For the text-containing cell, return its midpoint in [x, y] coordinate format. 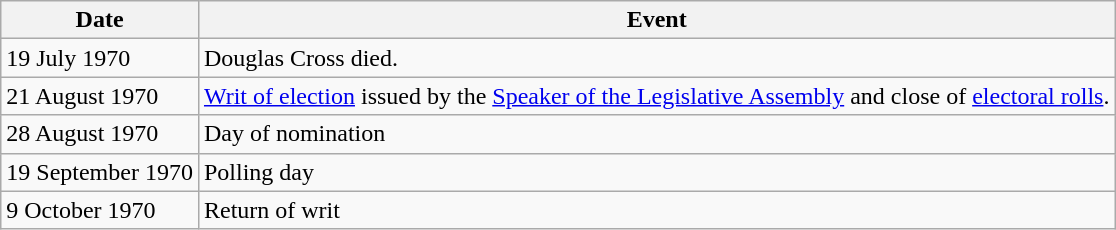
Event [656, 20]
Writ of election issued by the Speaker of the Legislative Assembly and close of electoral rolls. [656, 96]
28 August 1970 [100, 134]
19 September 1970 [100, 172]
Return of writ [656, 210]
Day of nomination [656, 134]
Polling day [656, 172]
Date [100, 20]
Douglas Cross died. [656, 58]
19 July 1970 [100, 58]
21 August 1970 [100, 96]
9 October 1970 [100, 210]
